For the text-containing cell, return its midpoint in [X, Y] coordinate format. 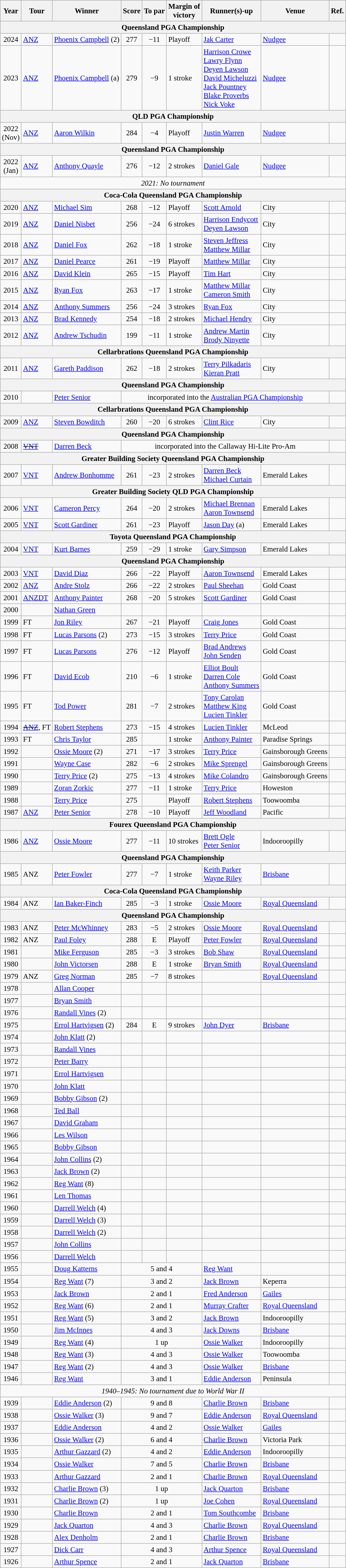
1939 [11, 1403]
2007 [11, 475]
Ossie Moore (2) [87, 751]
Toyota Queensland PGA Championship [173, 537]
Ossie Walker (2) [87, 1440]
278 [132, 812]
1940–1945: No tournament due to World War II [173, 1391]
1952 [11, 1306]
Randall Vines (2) [87, 1013]
Jack Brown (2) [87, 1172]
1995 [11, 706]
Tom Southcombe [231, 1513]
Mike Sprengel [231, 764]
Gareth Paddison [87, 369]
Paul Foley [87, 940]
Reg Want (4) [87, 1342]
1935 [11, 1452]
Darren Beck [87, 446]
Ossie Walker (3) [87, 1416]
2011 [11, 369]
1984 [11, 903]
−4 [155, 133]
1949 [11, 1342]
Darren Beck Michael Curtain [231, 475]
Daniel Gale [231, 166]
Chris Taylor [87, 739]
Clint Rice [231, 422]
1971 [11, 1074]
Bob Shaw [231, 952]
1963 [11, 1172]
9 and 7 [161, 1416]
2001 [11, 598]
Michael Hendry [231, 319]
1988 [11, 800]
260 [132, 422]
Daniel Nisbet [87, 224]
1976 [11, 1013]
Anthony Quayle [87, 166]
1977 [11, 1001]
Elliot Boult Darren Cole Anthony Summers [231, 676]
Score [132, 11]
Kurt Barnes [87, 549]
−19 [155, 261]
Lucien Tinkler [231, 727]
Jim McInnes [87, 1330]
2004 [11, 549]
Tim Hart [231, 273]
John Klatt (2) [87, 1037]
2023 [11, 78]
Tour [37, 11]
Greg Norman [87, 976]
1957 [11, 1245]
Andrew Bonhomme [87, 475]
1933 [11, 1477]
1975 [11, 1025]
1958 [11, 1233]
1998 [11, 635]
1961 [11, 1196]
1980 [11, 964]
David Diaz [87, 574]
−21 [155, 622]
Keperra [295, 1281]
Michael Sim [87, 207]
Eddie Anderson (2) [87, 1403]
1932 [11, 1489]
Jeff Woodland [231, 812]
incorporated into the Australian PGA Championship [225, 397]
Dick Carr [87, 1550]
Allan Cooper [87, 989]
Bobby Gibson [87, 1147]
Darrell Welch [87, 1257]
2002 [11, 586]
1973 [11, 1050]
283 [132, 928]
−29 [155, 549]
1955 [11, 1269]
Wayne Case [87, 764]
1959 [11, 1220]
Darrell Welch (3) [87, 1220]
Harrison Endycott Deyen Lawson [231, 224]
Murray Crafter [231, 1306]
Gary Simpson [231, 549]
1982 [11, 940]
Peninsula [295, 1379]
Reg Want (7) [87, 1281]
254 [132, 319]
2014 [11, 307]
Reg Want (3) [87, 1355]
265 [132, 273]
Michael Brennan Aaron Townsend [231, 508]
Runner(s)-up [231, 11]
Paradise Springs [295, 739]
1931 [11, 1501]
Greater Building Society QLD PGA Championship [173, 492]
John Dyer [231, 1025]
Jason Day (a) [231, 525]
1968 [11, 1111]
1937 [11, 1428]
1974 [11, 1037]
1928 [11, 1538]
incorporated into the Callaway Hi-Lite Pro-Am [225, 446]
Nathan Green [87, 610]
1985 [11, 875]
Randall Vines [87, 1050]
David Graham [87, 1123]
Year [11, 11]
Aaron Wilkin [87, 133]
10 strokes [185, 841]
1978 [11, 989]
2018 [11, 245]
John Victorsen [87, 964]
Victoria Park [295, 1440]
1962 [11, 1184]
Scott Arnold [231, 207]
Greater Building Society Queensland PGA Championship [173, 458]
−5 [155, 928]
5 strokes [185, 598]
1927 [11, 1550]
Daniel Fox [87, 245]
2020 [11, 207]
2021: No tournament [173, 183]
2010 [11, 397]
David Klein [87, 273]
1960 [11, 1208]
McLeod [295, 727]
2022(Nov) [11, 133]
Jak Carter [231, 40]
Peter McWhinney [87, 928]
1966 [11, 1135]
Winner [87, 11]
2022(Jan) [11, 166]
1999 [11, 622]
263 [132, 290]
9 and 8 [161, 1403]
Ted Ball [87, 1111]
−10 [155, 812]
Mike Colandro [231, 776]
1967 [11, 1123]
1951 [11, 1318]
1948 [11, 1355]
Steven Jeffress Matthew Millar [231, 245]
Bobby Gibson (2) [87, 1098]
Anthony Summers [87, 307]
Arthur Gazzard [87, 1477]
2019 [11, 224]
Tony Carolan Matthew King Lucien Tinkler [231, 706]
199 [132, 335]
Matthew Millar Cameron Smith [231, 290]
Peter Barry [87, 1062]
264 [132, 508]
Steven Bowditch [87, 422]
To par [155, 11]
2003 [11, 574]
Aaron Townsend [231, 574]
9 strokes [185, 1025]
Fred Anderson [231, 1294]
Errol Hartvigsen (2) [87, 1025]
John Collins [87, 1245]
1997 [11, 651]
1956 [11, 1257]
1938 [11, 1416]
1992 [11, 751]
Phoenix Campbell (2) [87, 40]
2000 [11, 610]
Reg Want (6) [87, 1306]
1969 [11, 1098]
3 and 1 [161, 1379]
Arthur Gazzard (2) [87, 1452]
1993 [11, 739]
2009 [11, 422]
1987 [11, 812]
Terry Price (2) [87, 776]
1930 [11, 1513]
1965 [11, 1147]
Fourex Queensland PGA Championship [173, 825]
Darrell Welch (2) [87, 1233]
Venue [295, 11]
1934 [11, 1464]
Margin ofvictory [185, 11]
1983 [11, 928]
Les Wilson [87, 1135]
1979 [11, 976]
8 strokes [185, 976]
ANZ, FT [37, 727]
Cameron Percy [87, 508]
−13 [155, 776]
271 [132, 751]
1970 [11, 1086]
David Ecob [87, 676]
Brad Kennedy [87, 319]
Keith Parker Wayne Riley [231, 875]
7 and 5 [161, 1464]
Harrison Crowe Lawry Flynn Deyen Lawson David Micheluzzi Jack Pountney Blake Proverbs Nick Voke [231, 78]
1986 [11, 841]
John Klatt [87, 1086]
282 [132, 764]
Reg Want (8) [87, 1184]
Phoenix Campbell (a) [87, 78]
John Collins (2) [87, 1159]
2016 [11, 273]
Craig Jones [231, 622]
Lucas Parsons (2) [87, 635]
Paul Sheehan [231, 586]
Justin Warren [231, 133]
Doug Katterns [87, 1269]
1953 [11, 1294]
2017 [11, 261]
1996 [11, 676]
1954 [11, 1281]
1972 [11, 1062]
2015 [11, 290]
2013 [11, 319]
2006 [11, 508]
1991 [11, 764]
Charlie Brown (3) [87, 1489]
6 and 4 [161, 1440]
Brad Andrews John Senden [231, 651]
Jon Riley [87, 622]
Andrew Martin Brody Ninyette [231, 335]
281 [132, 706]
1936 [11, 1440]
2005 [11, 525]
Tod Power [87, 706]
Alex Denholm [87, 1538]
Howeston [295, 788]
279 [132, 78]
Reg Want (5) [87, 1318]
Charlie Brown (2) [87, 1501]
−9 [155, 78]
1990 [11, 776]
1981 [11, 952]
259 [132, 549]
Reg Want (2) [87, 1367]
QLD PGA Championship [173, 116]
Lucas Parsons [87, 651]
Daniel Pearce [87, 261]
1950 [11, 1330]
Ian Baker-Finch [87, 903]
210 [132, 676]
2008 [11, 446]
Matthew Millar [231, 261]
267 [132, 622]
Ref. [337, 11]
1964 [11, 1159]
ANZDT [37, 598]
5 and 4 [161, 1269]
Errol Hartvigsen [87, 1074]
1926 [11, 1562]
2012 [11, 335]
Darrell Welch (4) [87, 1208]
1929 [11, 1525]
Brett Ogle Peter Senior [231, 841]
Andre Stolz [87, 586]
1947 [11, 1367]
Joe Cohen [231, 1501]
Terry Pilkadaris Kieran Pratt [231, 369]
Andrew Tschudin [87, 335]
Len Thomas [87, 1196]
1989 [11, 788]
1946 [11, 1379]
Jack Downs [231, 1330]
Mike Ferguson [87, 952]
1994 [11, 727]
2024 [11, 40]
Pacific [295, 812]
Zoran Zorkic [87, 788]
